Extract the (X, Y) coordinate from the center of the cell holding the provided text.  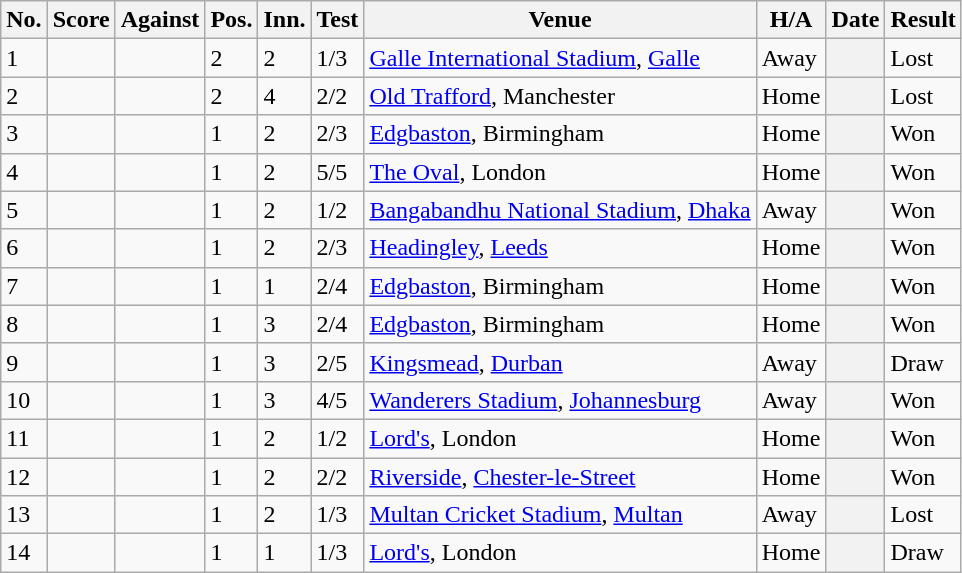
Bangabandhu National Stadium, Dhaka (560, 210)
No. (24, 20)
9 (24, 362)
10 (24, 400)
The Oval, London (560, 172)
5/5 (338, 172)
Galle International Stadium, Galle (560, 58)
Score (81, 20)
Inn. (284, 20)
7 (24, 286)
12 (24, 477)
Headingley, Leeds (560, 248)
4/5 (338, 400)
Against (160, 20)
Wanderers Stadium, Johannesburg (560, 400)
Venue (560, 20)
Kingsmead, Durban (560, 362)
Date (856, 20)
Riverside, Chester-le-Street (560, 477)
Result (923, 20)
2/5 (338, 362)
8 (24, 324)
11 (24, 438)
Test (338, 20)
14 (24, 553)
Old Trafford, Manchester (560, 96)
5 (24, 210)
Multan Cricket Stadium, Multan (560, 515)
13 (24, 515)
Pos. (232, 20)
H/A (791, 20)
6 (24, 248)
